Search for the cell housing the specified text and yield its [X, Y] center coordinate. 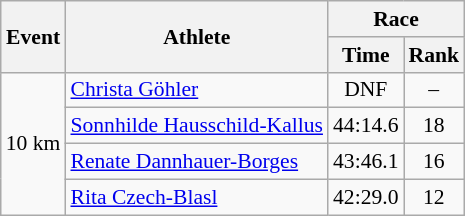
Christa Göhler [196, 90]
Athlete [196, 36]
Renate Dannhauer-Borges [196, 162]
– [434, 90]
10 km [34, 143]
DNF [366, 90]
16 [434, 162]
44:14.6 [366, 126]
Rank [434, 55]
Sonnhilde Hausschild-Kallus [196, 126]
Event [34, 36]
Race [396, 19]
42:29.0 [366, 197]
18 [434, 126]
43:46.1 [366, 162]
Time [366, 55]
Rita Czech-Blasl [196, 197]
12 [434, 197]
